Return the [x, y] coordinate for the center point of the cell that contains the specified text.  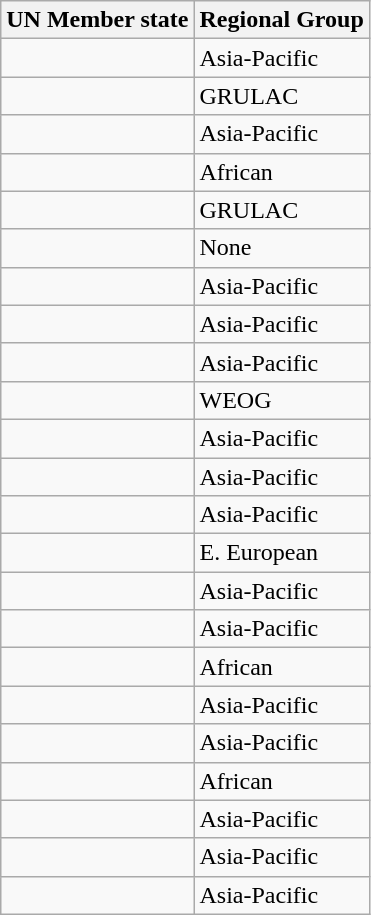
None [282, 248]
E. European [282, 553]
Regional Group [282, 20]
UN Member state [98, 20]
WEOG [282, 400]
